Detect which cell encompasses the target text, then output its [x, y] center coordinate. 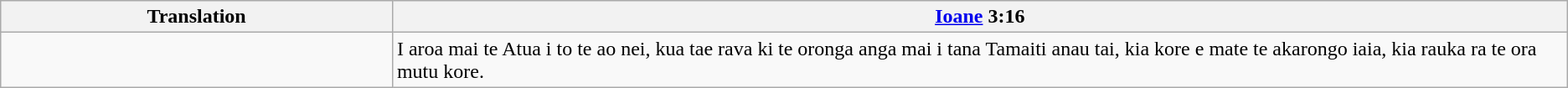
Translation [197, 17]
Ioane 3:16 [980, 17]
